From the cell containing the given text, extract its center point as (X, Y) coordinate. 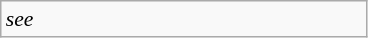
see (184, 19)
